Locate the cell with the specified text and output its [X, Y] center coordinate. 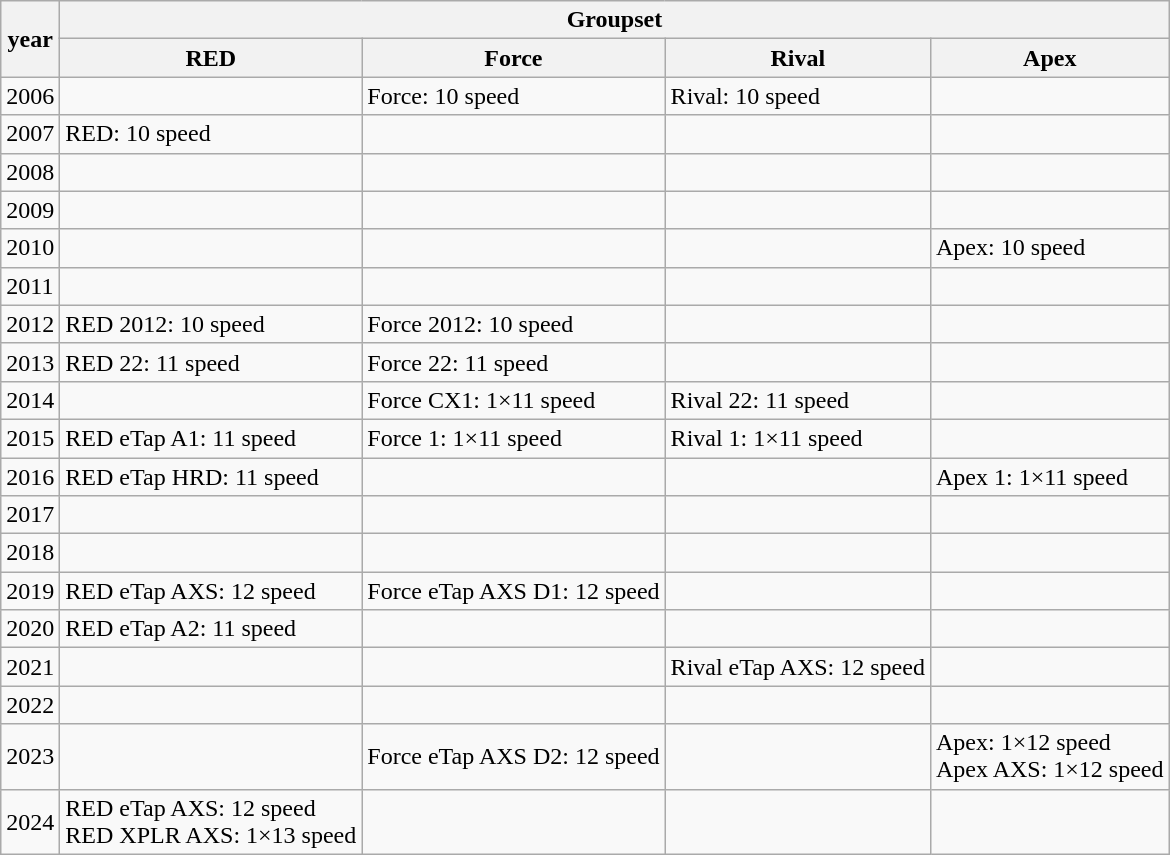
Apex: 1×12 speedApex AXS: 1×12 speed [1050, 756]
Force [514, 58]
2008 [30, 172]
Apex: 10 speed [1050, 248]
RED eTap AXS: 12 speed [211, 591]
RED eTap AXS: 12 speedRED XPLR AXS: 1×13 speed [211, 822]
2010 [30, 248]
Rival 22: 11 speed [798, 400]
2018 [30, 553]
Force CX1: 1×11 speed [514, 400]
2016 [30, 477]
Rival [798, 58]
year [30, 39]
2019 [30, 591]
RED 22: 11 speed [211, 362]
Apex [1050, 58]
Force 2012: 10 speed [514, 324]
2015 [30, 438]
2024 [30, 822]
2006 [30, 96]
2017 [30, 515]
2011 [30, 286]
2021 [30, 667]
RED eTap HRD: 11 speed [211, 477]
2013 [30, 362]
Force 1: 1×11 speed [514, 438]
RED eTap A1: 11 speed [211, 438]
Force: 10 speed [514, 96]
RED 2012: 10 speed [211, 324]
Groupset [614, 20]
2014 [30, 400]
Rival: 10 speed [798, 96]
2007 [30, 134]
2020 [30, 629]
Apex 1: 1×11 speed [1050, 477]
Force 22: 11 speed [514, 362]
Rival eTap AXS: 12 speed [798, 667]
Force eTap AXS D2: 12 speed [514, 756]
2022 [30, 705]
2023 [30, 756]
RED: 10 speed [211, 134]
2009 [30, 210]
RED eTap A2: 11 speed [211, 629]
2012 [30, 324]
RED [211, 58]
Force eTap AXS D1: 12 speed [514, 591]
Rival 1: 1×11 speed [798, 438]
